Provide the (X, Y) coordinate of the cell's center where the given text is located.  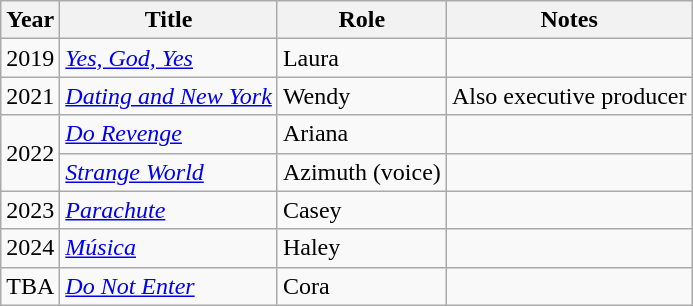
Notes (569, 20)
Laura (362, 58)
Cora (362, 286)
Música (169, 248)
Dating and New York (169, 96)
Role (362, 20)
Ariana (362, 134)
Do Not Enter (169, 286)
Do Revenge (169, 134)
Parachute (169, 210)
Yes, God, Yes (169, 58)
2021 (30, 96)
Casey (362, 210)
2022 (30, 153)
TBA (30, 286)
Year (30, 20)
Wendy (362, 96)
Title (169, 20)
2023 (30, 210)
Also executive producer (569, 96)
Azimuth (voice) (362, 172)
2024 (30, 248)
Haley (362, 248)
Strange World (169, 172)
2019 (30, 58)
